Return the (x, y) coordinate for the center point of the cell that contains the specified text.  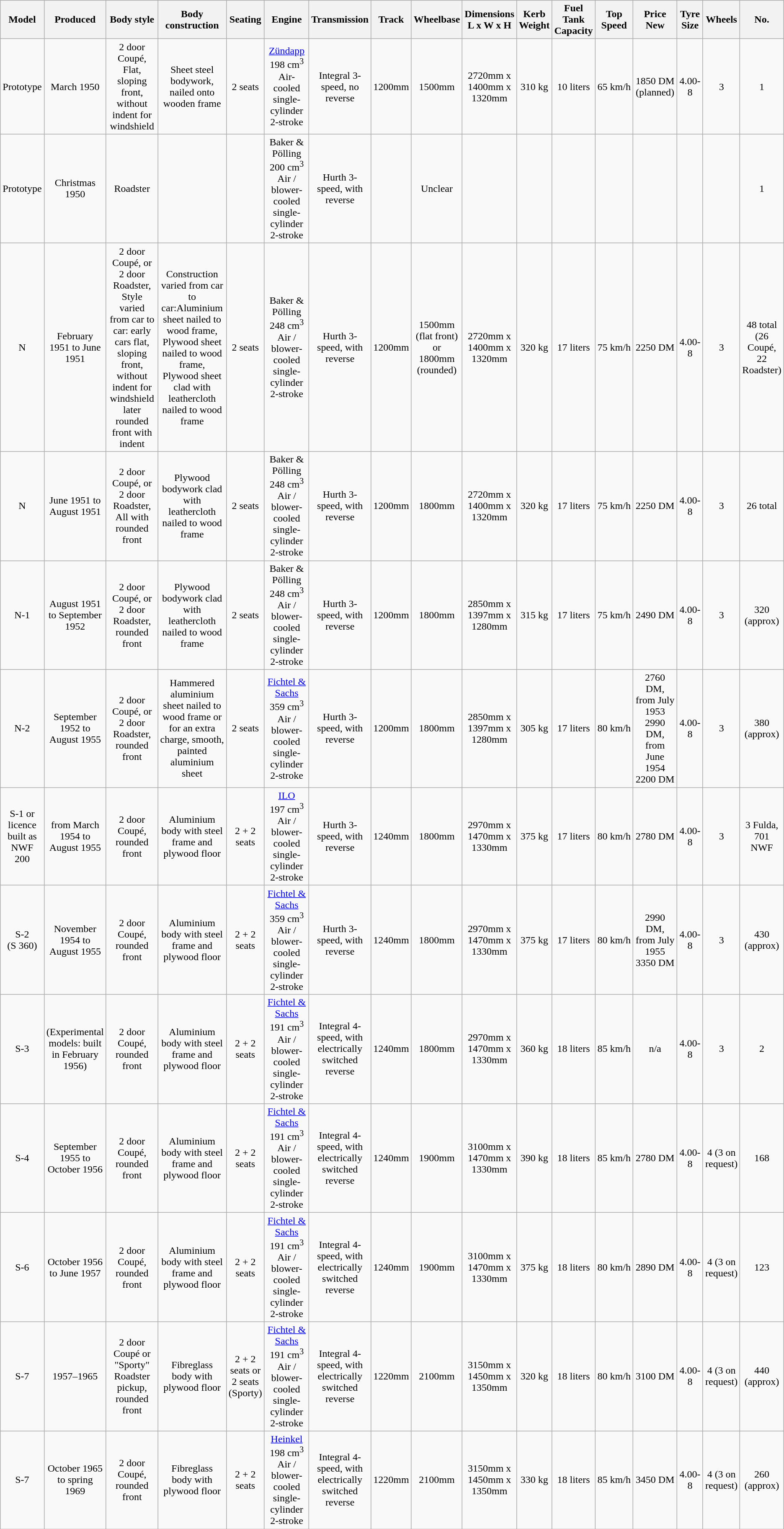
Zündapp 198 cm3 Air-cooled single-cylinder 2-stroke (286, 86)
September 1952 to August 1955 (75, 729)
ILO 197 cm3 Air / blower-cooled single-cylinder 2-stroke (286, 837)
1957–1965 (75, 1377)
(Experimental models: built in February 1956) (75, 1049)
Produced (75, 20)
March 1950 (75, 86)
2890 DM (655, 1268)
380 (approx) (762, 729)
390 kg (534, 1158)
No. (762, 20)
305 kg (534, 729)
November 1954 to August 1955 (75, 940)
10 liters (574, 86)
Tyre Size (690, 20)
Heinkel 198 cm3 Air / blower-cooled single-cylinder 2-stroke (286, 1480)
Dimensions L x W x H (490, 20)
2 door Coupé or "Sporty" Roadster pickup, rounded front (132, 1377)
123 (762, 1268)
Christmas 1950 (75, 189)
N-1 (22, 615)
Price New (655, 20)
Integral 3-speed, no reverse (340, 86)
Model (22, 20)
Body construction (192, 20)
S-1 or licence built as NWF 200 (22, 837)
2760 DM, from July 1953 2990 DM, from June 1954 2200 DM (655, 729)
February 1951 to June 1951 (75, 347)
Transmission (340, 20)
360 kg (534, 1049)
n/a (655, 1049)
2 door Coupé, or 2 door Roadster, All with rounded front (132, 506)
1850 DM (planned) (655, 86)
Kerb Weight (534, 20)
2 + 2 seats or 2 seats (Sporty) (245, 1377)
S-2 (S 360) (22, 940)
168 (762, 1158)
Roadster (132, 189)
65 km/h (614, 86)
3450 DM (655, 1480)
330 kg (534, 1480)
2 door Coupé, Flat, sloping front, without indent for windshield (132, 86)
1500mm (flat front) or 1800mm (rounded) (437, 347)
Body style (132, 20)
430 (approx) (762, 940)
2 (762, 1049)
315 kg (534, 615)
September 1955 to October 1956 (75, 1158)
S-3 (22, 1049)
from March 1954 to August 1955 (75, 837)
Sheet steel bodywork, nailed onto wooden frame (192, 86)
October 1956 to June 1957 (75, 1268)
260 (approx) (762, 1480)
Top Speed (614, 20)
320 (approx) (762, 615)
Track (391, 20)
S-6 (22, 1268)
S-4 (22, 1158)
Wheelbase (437, 20)
3 Fulda, 701 NWF (762, 837)
2990 DM, from July 1955 3350 DM (655, 940)
48 total (26 Coupé, 22 Roadster) (762, 347)
August 1951 to September 1952 (75, 615)
440 (approx) (762, 1377)
Baker & Pölling 200 cm3 Air / blower-cooled single-cylinder 2-stroke (286, 189)
N-2 (22, 729)
Seating (245, 20)
Engine (286, 20)
2490 DM (655, 615)
310 kg (534, 86)
October 1965 to spring 1969 (75, 1480)
Unclear (437, 189)
Hammered aluminium sheet nailed to wood frame or for an extra charge, smooth, painted aluminium sheet (192, 729)
3100 DM (655, 1377)
26 total (762, 506)
Wheels (721, 20)
1500mm (437, 86)
June 1951 to August 1951 (75, 506)
Fuel Tank Capacity (574, 20)
